Search for the cell housing the specified text and yield its (X, Y) center coordinate. 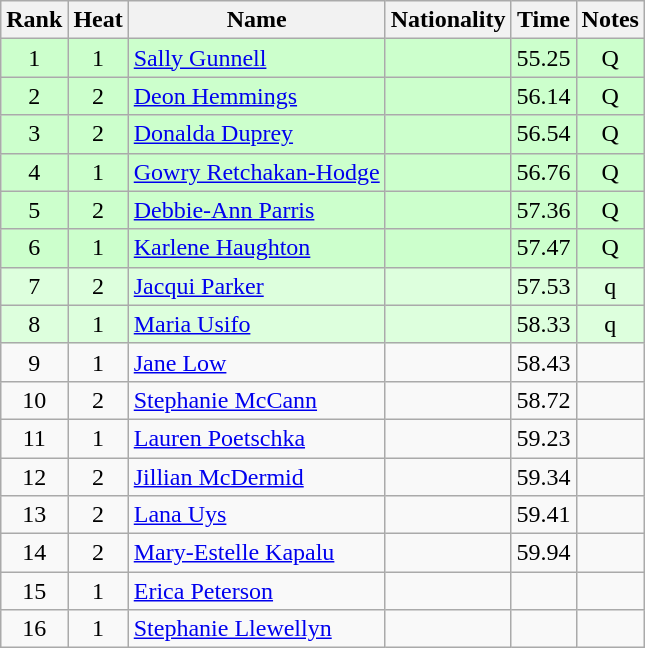
Time (544, 20)
14 (34, 553)
58.72 (544, 400)
55.25 (544, 58)
Maria Usifo (256, 324)
13 (34, 515)
Donalda Duprey (256, 134)
Lauren Poetschka (256, 438)
57.53 (544, 286)
Debbie-Ann Parris (256, 210)
Heat (98, 20)
Mary-Estelle Kapalu (256, 553)
16 (34, 629)
6 (34, 248)
15 (34, 591)
5 (34, 210)
59.23 (544, 438)
57.47 (544, 248)
Rank (34, 20)
57.36 (544, 210)
Stephanie Llewellyn (256, 629)
Jacqui Parker (256, 286)
9 (34, 362)
56.76 (544, 172)
58.33 (544, 324)
Nationality (448, 20)
10 (34, 400)
Deon Hemmings (256, 96)
Sally Gunnell (256, 58)
11 (34, 438)
3 (34, 134)
8 (34, 324)
Jane Low (256, 362)
Stephanie McCann (256, 400)
Erica Peterson (256, 591)
56.14 (544, 96)
Name (256, 20)
59.34 (544, 477)
4 (34, 172)
Lana Uys (256, 515)
56.54 (544, 134)
58.43 (544, 362)
Gowry Retchakan-Hodge (256, 172)
59.41 (544, 515)
Notes (610, 20)
59.94 (544, 553)
Karlene Haughton (256, 248)
12 (34, 477)
7 (34, 286)
Jillian McDermid (256, 477)
